Identify which cell holds the provided text, then report its (x, y) central coordinate. 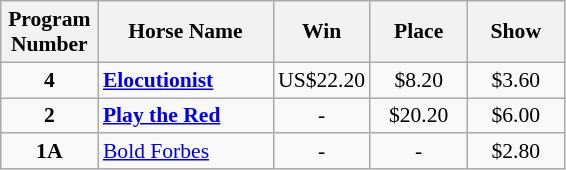
Show (516, 32)
Elocutionist (186, 80)
$8.20 (418, 80)
Horse Name (186, 32)
$2.80 (516, 152)
Play the Red (186, 116)
Win (322, 32)
$20.20 (418, 116)
Program Number (50, 32)
US$22.20 (322, 80)
4 (50, 80)
Bold Forbes (186, 152)
$3.60 (516, 80)
$6.00 (516, 116)
Place (418, 32)
2 (50, 116)
1A (50, 152)
